Extract the (x, y) coordinate from the center of the cell holding the provided text.  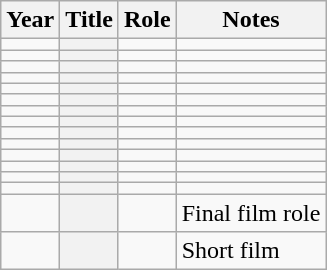
Short film (251, 251)
Notes (251, 20)
Title (90, 20)
Year (30, 20)
Final film role (251, 213)
Role (147, 20)
